Find where the given text appears and provide that cell's center as [X, Y] coordinate. 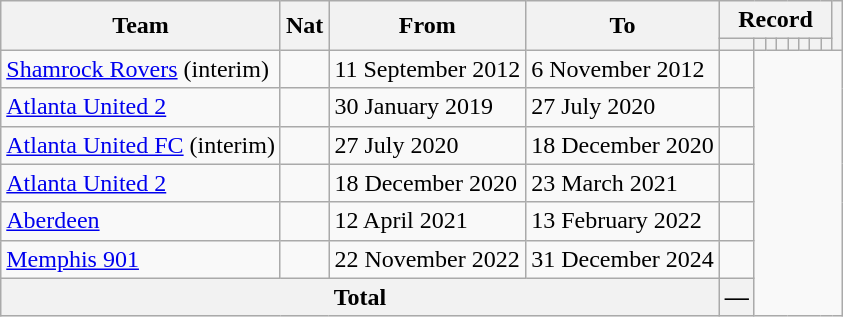
22 November 2022 [428, 259]
12 April 2021 [428, 221]
Aberdeen [141, 221]
Atlanta United FC (interim) [141, 145]
Shamrock Rovers (interim) [141, 69]
To [623, 26]
Team [141, 26]
From [428, 26]
Memphis 901 [141, 259]
6 November 2012 [623, 69]
31 December 2024 [623, 259]
23 March 2021 [623, 183]
13 February 2022 [623, 221]
Nat [304, 26]
30 January 2019 [428, 107]
Total [360, 297]
— [736, 297]
Record [775, 20]
11 September 2012 [428, 69]
